Locate the cell with the specified text and output its (x, y) center coordinate. 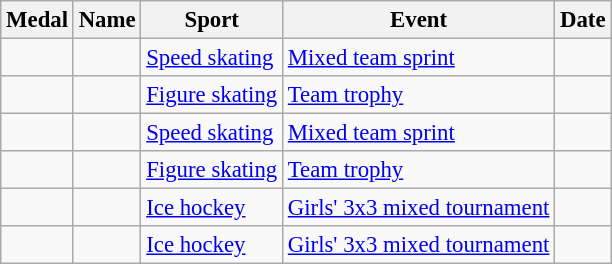
Name (107, 20)
Event (418, 20)
Medal (38, 20)
Sport (212, 20)
Date (583, 20)
